Determine the (x, y) coordinate at the center of the cell enclosing the given text.  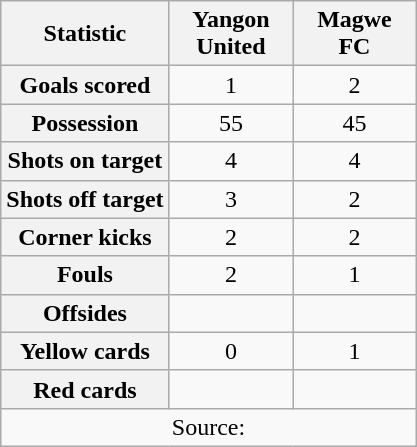
Goals scored (85, 85)
Source: (209, 427)
55 (231, 123)
Possession (85, 123)
45 (355, 123)
3 (231, 199)
Yellow cards (85, 351)
Shots off target (85, 199)
Yangon United (231, 34)
Offsides (85, 313)
Red cards (85, 389)
Shots on target (85, 161)
Corner kicks (85, 237)
Fouls (85, 275)
Statistic (85, 34)
0 (231, 351)
Magwe FC (355, 34)
